Output the [x, y] coordinate of the center of the cell containing the given text.  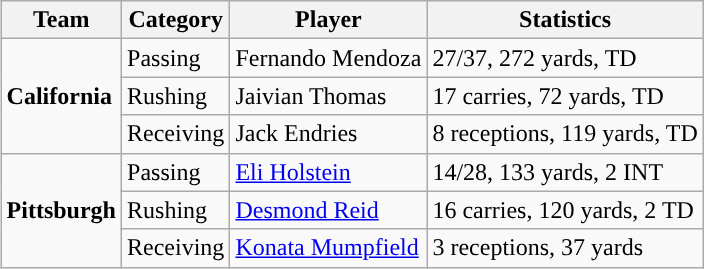
Category [176, 20]
16 carries, 120 yards, 2 TD [565, 210]
17 carries, 72 yards, TD [565, 96]
Player [328, 20]
27/37, 272 yards, TD [565, 58]
14/28, 133 yards, 2 INT [565, 172]
California [61, 96]
8 receptions, 119 yards, TD [565, 134]
3 receptions, 37 yards [565, 248]
Fernando Mendoza [328, 58]
Pittsburgh [61, 210]
Team [61, 20]
Jaivian Thomas [328, 96]
Konata Mumpfield [328, 248]
Statistics [565, 20]
Eli Holstein [328, 172]
Desmond Reid [328, 210]
Jack Endries [328, 134]
